Detect which cell encompasses the target text, then output its (X, Y) center coordinate. 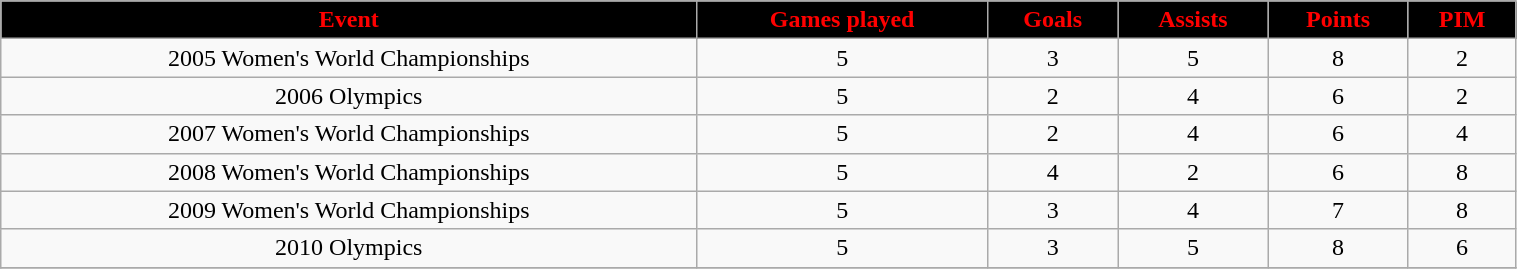
Points (1338, 20)
2005 Women's World Championships (349, 58)
2007 Women's World Championships (349, 134)
2008 Women's World Championships (349, 172)
Event (349, 20)
2009 Women's World Championships (349, 210)
7 (1338, 210)
2006 Olympics (349, 96)
2010 Olympics (349, 248)
PIM (1462, 20)
Assists (1193, 20)
Games played (842, 20)
Goals (1053, 20)
